Return the (X, Y) coordinate for the center point of the cell that contains the specified text.  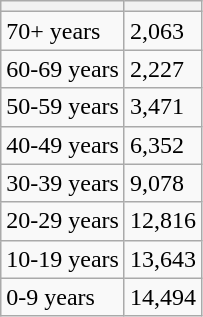
30-39 years (63, 183)
9,078 (162, 183)
2,227 (162, 69)
20-29 years (63, 221)
60-69 years (63, 69)
70+ years (63, 31)
13,643 (162, 259)
12,816 (162, 221)
14,494 (162, 297)
0-9 years (63, 297)
40-49 years (63, 145)
50-59 years (63, 107)
6,352 (162, 145)
2,063 (162, 31)
10-19 years (63, 259)
3,471 (162, 107)
